Determine the (x, y) coordinate at the center of the cell enclosing the given text.  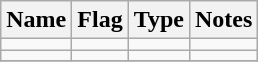
Name (36, 20)
Flag (100, 20)
Type (158, 20)
Notes (223, 20)
